Search for the cell housing the specified text and yield its [X, Y] center coordinate. 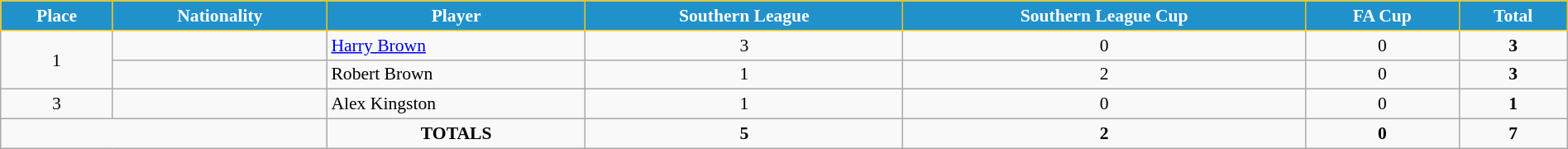
Nationality [220, 16]
Player [457, 16]
Harry Brown [457, 46]
Robert Brown [457, 74]
Total [1513, 16]
FA Cup [1383, 16]
Southern League Cup [1105, 16]
TOTALS [457, 134]
Place [57, 16]
Alex Kingston [457, 104]
5 [744, 134]
Southern League [744, 16]
7 [1513, 134]
